For the text-containing cell, return its midpoint in [x, y] coordinate format. 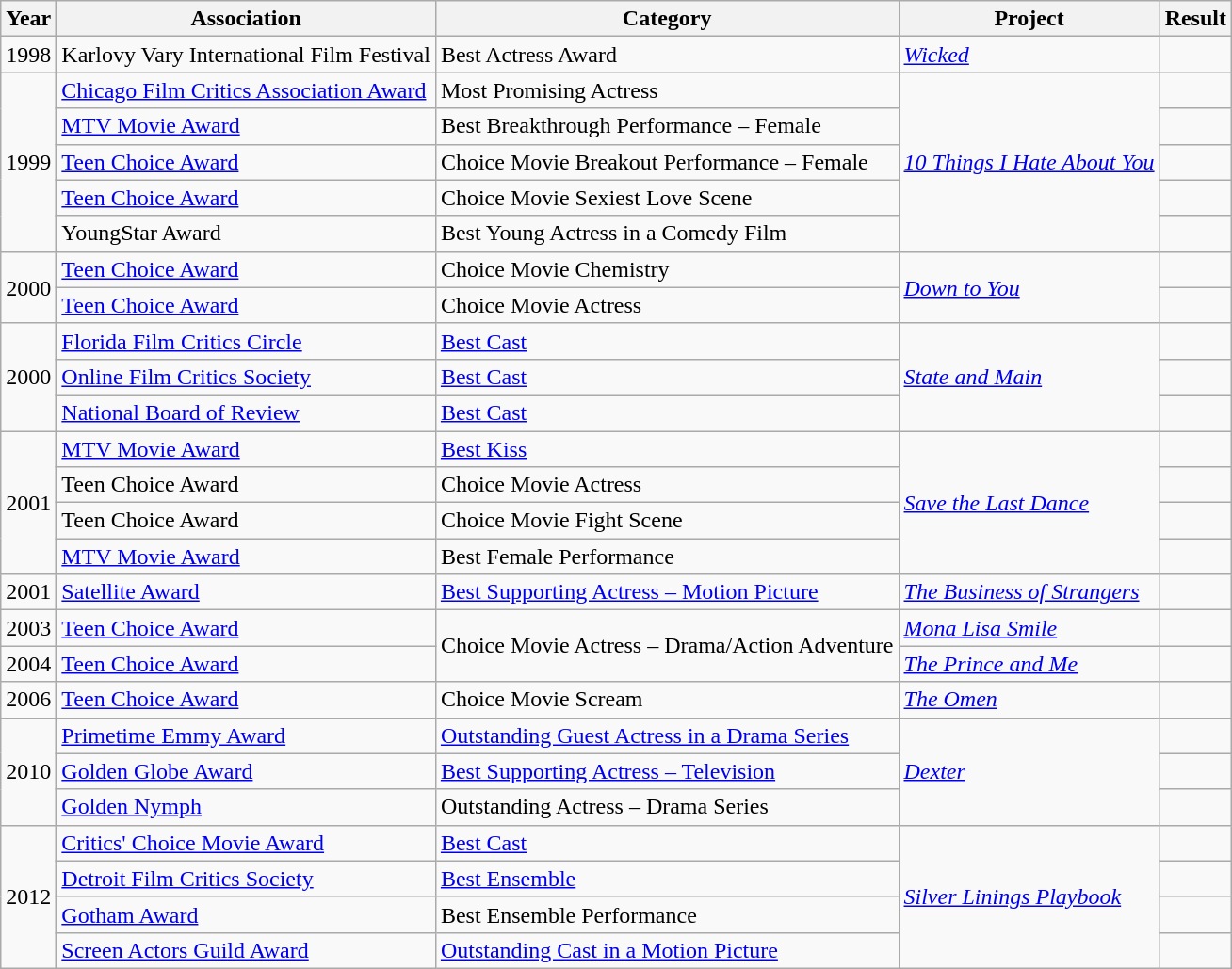
Satellite Award [247, 592]
Best Female Performance [667, 557]
Project [1029, 19]
Florida Film Critics Circle [247, 341]
Best Young Actress in a Comedy Film [667, 234]
Dexter [1029, 771]
Best Supporting Actress – Motion Picture [667, 592]
Association [247, 19]
Choice Movie Breakout Performance – Female [667, 162]
Choice Movie Actress – Drama/Action Adventure [667, 646]
Outstanding Actress – Drama Series [667, 807]
YoungStar Award [247, 234]
Golden Nymph [247, 807]
Primetime Emmy Award [247, 735]
2010 [28, 771]
Best Supporting Actress – Television [667, 771]
2003 [28, 628]
Mona Lisa Smile [1029, 628]
Best Ensemble Performance [667, 914]
Gotham Award [247, 914]
1999 [28, 162]
Choice Movie Chemistry [667, 269]
Choice Movie Fight Scene [667, 521]
Choice Movie Sexiest Love Scene [667, 198]
National Board of Review [247, 412]
Most Promising Actress [667, 90]
Choice Movie Scream [667, 700]
Golden Globe Award [247, 771]
Best Ensemble [667, 879]
The Omen [1029, 700]
Down to You [1029, 287]
Silver Linings Playbook [1029, 896]
2006 [28, 700]
Result [1195, 19]
Chicago Film Critics Association Award [247, 90]
Save the Last Dance [1029, 503]
Year [28, 19]
1998 [28, 55]
2012 [28, 896]
Screen Actors Guild Award [247, 950]
The Business of Strangers [1029, 592]
The Prince and Me [1029, 664]
Best Breakthrough Performance – Female [667, 126]
2004 [28, 664]
Karlovy Vary International Film Festival [247, 55]
Detroit Film Critics Society [247, 879]
Outstanding Guest Actress in a Drama Series [667, 735]
Wicked [1029, 55]
State and Main [1029, 377]
Outstanding Cast in a Motion Picture [667, 950]
Best Kiss [667, 449]
Best Actress Award [667, 55]
Critics' Choice Movie Award [247, 843]
10 Things I Hate About You [1029, 162]
Category [667, 19]
Online Film Critics Society [247, 377]
